Return the (X, Y) coordinate for the center point of the cell that contains the specified text.  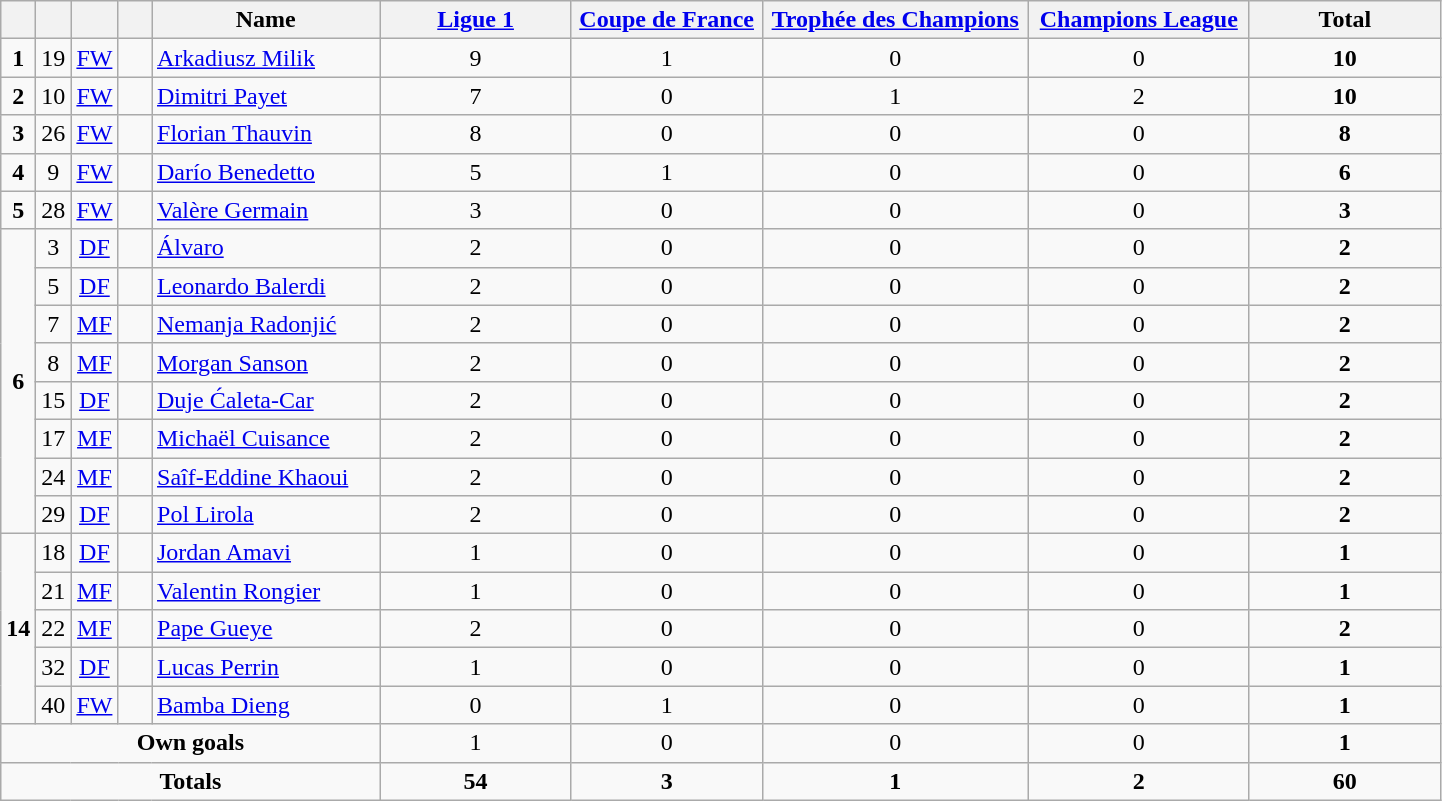
Darío Benedetto (266, 172)
4 (18, 172)
Own goals (190, 743)
Morgan Sanson (266, 362)
Florian Thauvin (266, 134)
28 (54, 210)
Saîf-Eddine Khaoui (266, 477)
18 (54, 553)
Duje Ćaleta-Car (266, 400)
22 (54, 629)
40 (54, 705)
Pol Lirola (266, 515)
Coupe de France (666, 20)
26 (54, 134)
Champions League (1138, 20)
60 (1344, 781)
Leonardo Balerdi (266, 286)
Valère Germain (266, 210)
19 (54, 58)
Álvaro (266, 248)
Nemanja Radonjić (266, 324)
Jordan Amavi (266, 553)
Michaël Cuisance (266, 438)
Bamba Dieng (266, 705)
Name (266, 20)
Dimitri Payet (266, 96)
Total (1344, 20)
32 (54, 667)
Totals (190, 781)
24 (54, 477)
Trophée des Champions (895, 20)
Pape Gueye (266, 629)
Valentin Rongier (266, 591)
Lucas Perrin (266, 667)
17 (54, 438)
54 (476, 781)
14 (18, 629)
Ligue 1 (476, 20)
29 (54, 515)
15 (54, 400)
Arkadiusz Milik (266, 58)
21 (54, 591)
